Output the (x, y) coordinate of the center of the cell containing the given text.  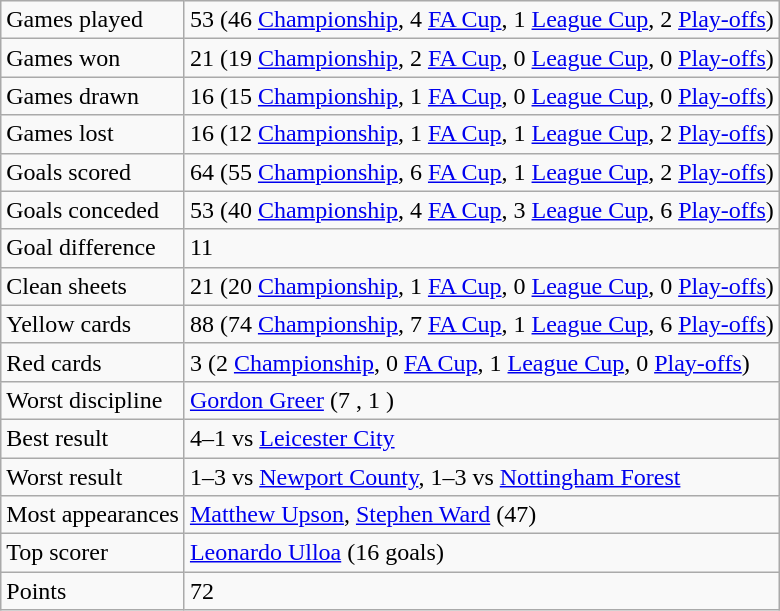
11 (482, 248)
21 (19 Championship, 2 FA Cup, 0 League Cup, 0 Play-offs) (482, 58)
Games played (93, 20)
53 (46 Championship, 4 FA Cup, 1 League Cup, 2 Play-offs) (482, 20)
Clean sheets (93, 286)
16 (15 Championship, 1 FA Cup, 0 League Cup, 0 Play-offs) (482, 96)
Goals scored (93, 172)
88 (74 Championship, 7 FA Cup, 1 League Cup, 6 Play-offs) (482, 324)
16 (12 Championship, 1 FA Cup, 1 League Cup, 2 Play-offs) (482, 134)
Worst result (93, 477)
72 (482, 591)
64 (55 Championship, 6 FA Cup, 1 League Cup, 2 Play-offs) (482, 172)
Gordon Greer (7 , 1 ) (482, 400)
Points (93, 591)
Matthew Upson, Stephen Ward (47) (482, 515)
Best result (93, 438)
Games won (93, 58)
Red cards (93, 362)
53 (40 Championship, 4 FA Cup, 3 League Cup, 6 Play-offs) (482, 210)
Leonardo Ulloa (16 goals) (482, 553)
21 (20 Championship, 1 FA Cup, 0 League Cup, 0 Play-offs) (482, 286)
3 (2 Championship, 0 FA Cup, 1 League Cup, 0 Play-offs) (482, 362)
Top scorer (93, 553)
Goals conceded (93, 210)
4–1 vs Leicester City (482, 438)
Goal difference (93, 248)
Most appearances (93, 515)
Games drawn (93, 96)
Worst discipline (93, 400)
Games lost (93, 134)
1–3 vs Newport County, 1–3 vs Nottingham Forest (482, 477)
Yellow cards (93, 324)
